Pinpoint the cell where the given text exists, returning its [x, y] midpoint coordinate. 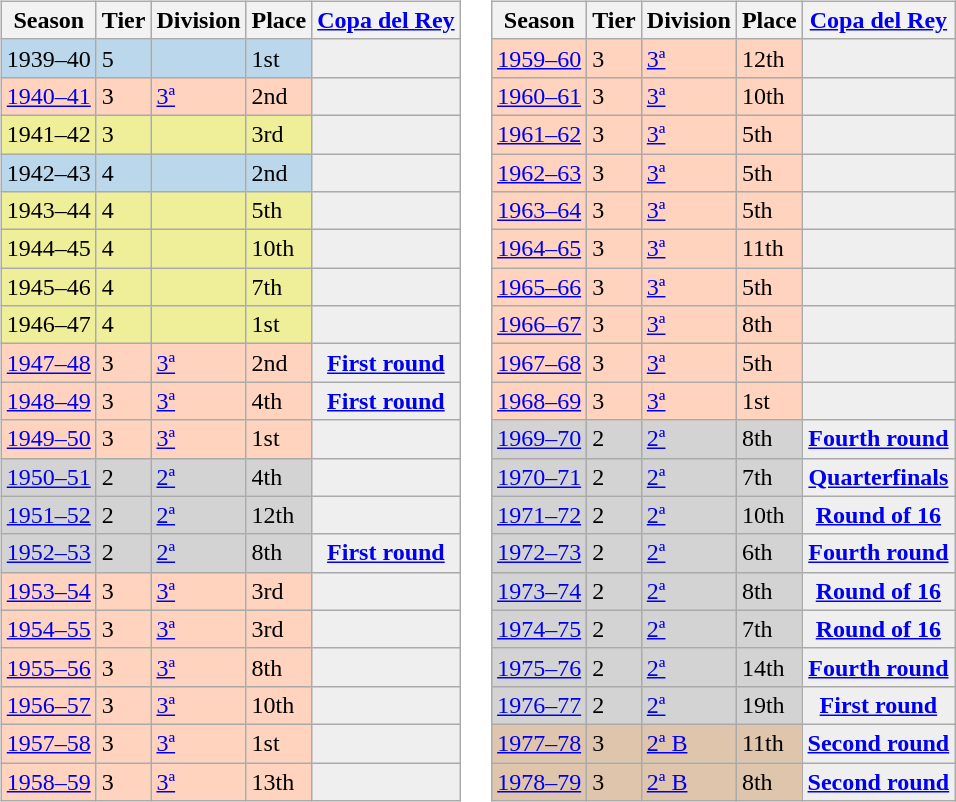
1970–71 [540, 477]
1939–40 [48, 58]
1952–53 [48, 553]
1944–45 [48, 249]
1978–79 [540, 781]
1960–61 [540, 96]
1956–57 [48, 705]
1977–78 [540, 743]
1966–67 [540, 325]
1975–76 [540, 667]
1972–73 [540, 553]
1969–70 [540, 439]
1942–43 [48, 173]
1973–74 [540, 591]
5 [124, 58]
1954–55 [48, 629]
1951–52 [48, 515]
1976–77 [540, 705]
1948–49 [48, 401]
1961–62 [540, 134]
1947–48 [48, 363]
19th [769, 705]
1953–54 [48, 591]
1941–42 [48, 134]
1943–44 [48, 211]
1968–69 [540, 401]
1945–46 [48, 287]
1946–47 [48, 325]
1955–56 [48, 667]
1940–41 [48, 96]
1950–51 [48, 477]
13th [279, 781]
1963–64 [540, 211]
1958–59 [48, 781]
14th [769, 667]
1957–58 [48, 743]
Quarterfinals [878, 477]
1967–68 [540, 363]
1965–66 [540, 287]
1962–63 [540, 173]
1964–65 [540, 249]
1974–75 [540, 629]
1971–72 [540, 515]
6th [769, 553]
1949–50 [48, 439]
1959–60 [540, 58]
